Determine the [x, y] coordinate at the center of the cell enclosing the given text.  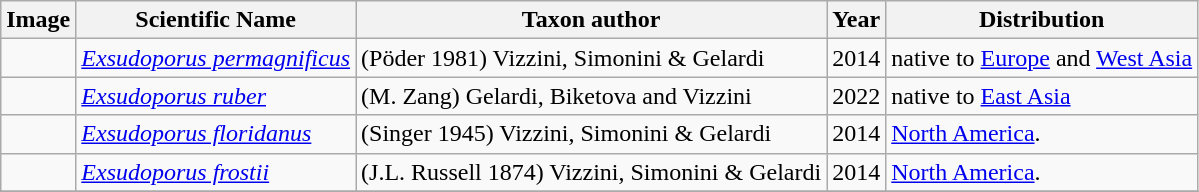
Distribution [1042, 20]
Taxon author [592, 20]
Scientific Name [216, 20]
(Singer 1945) Vizzini, Simonini & Gelardi [592, 134]
Exsudoporus ruber [216, 96]
native to East Asia [1042, 96]
native to Europe and West Asia [1042, 58]
Year [856, 20]
(M. Zang) Gelardi, Biketova and Vizzini [592, 96]
Exsudoporus floridanus [216, 134]
Image [38, 20]
Exsudoporus frostii [216, 172]
(J.L. Russell 1874) Vizzini, Simonini & Gelardi [592, 172]
(Pöder 1981) Vizzini, Simonini & Gelardi [592, 58]
2022 [856, 96]
Exsudoporus permagnificus [216, 58]
